Extract the [X, Y] coordinate from the center of the cell holding the provided text.  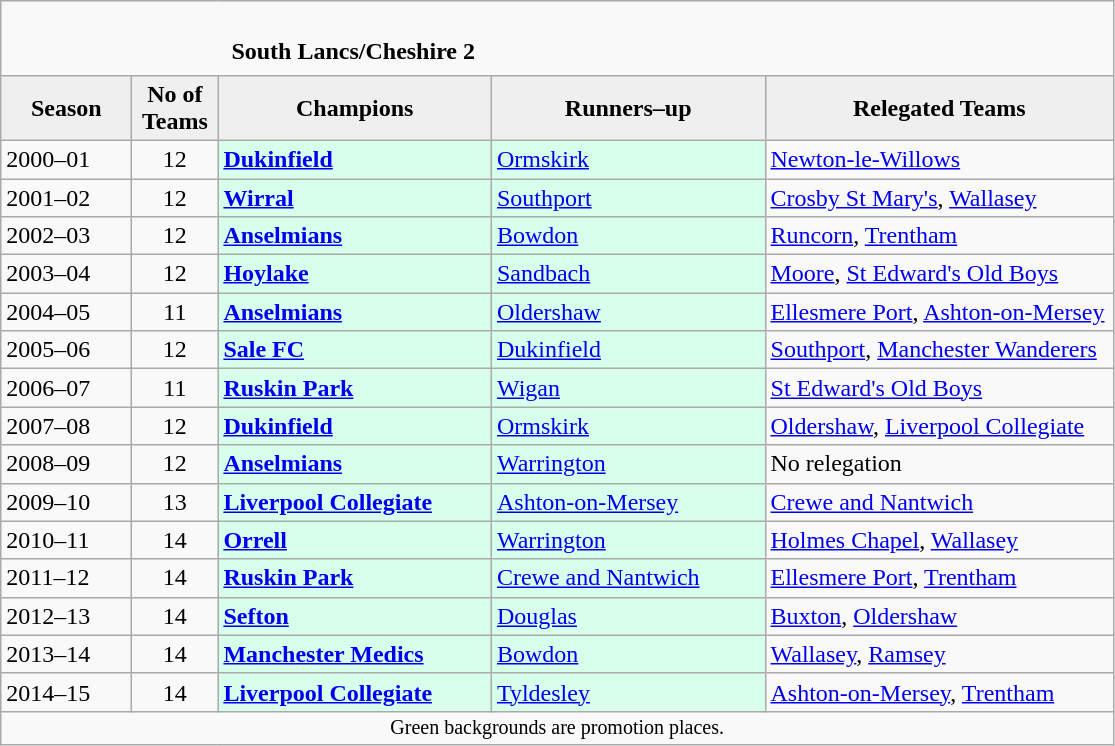
2003–04 [66, 274]
No of Teams [175, 108]
Crosby St Mary's, Wallasey [940, 197]
Buxton, Oldershaw [940, 616]
Southport [628, 197]
2000–01 [66, 159]
2012–13 [66, 616]
Ashton-on-Mersey [628, 502]
2004–05 [66, 312]
Manchester Medics [355, 654]
Moore, St Edward's Old Boys [940, 274]
2009–10 [66, 502]
Runners–up [628, 108]
Wirral [355, 197]
Green backgrounds are promotion places. [558, 728]
Ellesmere Port, Ashton-on-Mersey [940, 312]
2002–03 [66, 236]
Sale FC [355, 350]
2011–12 [66, 578]
St Edward's Old Boys [940, 388]
Champions [355, 108]
No relegation [940, 464]
2008–09 [66, 464]
Sandbach [628, 274]
Newton-le-Willows [940, 159]
2010–11 [66, 540]
Relegated Teams [940, 108]
2006–07 [66, 388]
Hoylake [355, 274]
2014–15 [66, 692]
Holmes Chapel, Wallasey [940, 540]
2013–14 [66, 654]
Southport, Manchester Wanderers [940, 350]
Season [66, 108]
Oldershaw, Liverpool Collegiate [940, 426]
Wigan [628, 388]
13 [175, 502]
Ashton-on-Mersey, Trentham [940, 692]
Oldershaw [628, 312]
Douglas [628, 616]
Ellesmere Port, Trentham [940, 578]
Sefton [355, 616]
2007–08 [66, 426]
Orrell [355, 540]
Runcorn, Trentham [940, 236]
Wallasey, Ramsey [940, 654]
2001–02 [66, 197]
Tyldesley [628, 692]
2005–06 [66, 350]
